Scan for the cell matching the given text and deliver its (X, Y) coordinate at center. 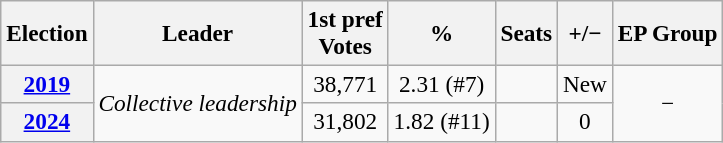
Seats (526, 32)
Leader (198, 32)
1.82 (#11) (442, 122)
0 (586, 122)
− (668, 103)
New (586, 84)
Collective leadership (198, 103)
38,771 (345, 84)
+/− (586, 32)
2024 (47, 122)
1st prefVotes (345, 32)
31,802 (345, 122)
2.31 (#7) (442, 84)
EP Group (668, 32)
Election (47, 32)
2019 (47, 84)
% (442, 32)
